For the text-containing cell, return its midpoint in [X, Y] coordinate format. 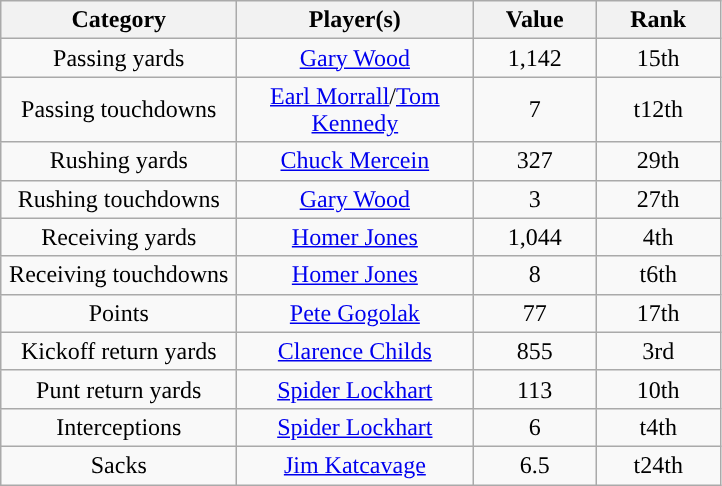
Rushing yards [119, 161]
Passing yards [119, 58]
Pete Gogolak [355, 313]
6.5 [535, 465]
Category [119, 20]
3 [535, 199]
113 [535, 389]
Receiving touchdowns [119, 275]
Rushing touchdowns [119, 199]
6 [535, 427]
Passing touchdowns [119, 110]
1,044 [535, 237]
Points [119, 313]
Player(s) [355, 20]
855 [535, 351]
15th [658, 58]
t4th [658, 427]
3rd [658, 351]
Receiving yards [119, 237]
t24th [658, 465]
Jim Katcavage [355, 465]
Interceptions [119, 427]
1,142 [535, 58]
Punt return yards [119, 389]
Rank [658, 20]
Kickoff return yards [119, 351]
Earl Morrall/Tom Kennedy [355, 110]
t6th [658, 275]
Clarence Childs [355, 351]
Chuck Mercein [355, 161]
8 [535, 275]
27th [658, 199]
327 [535, 161]
Value [535, 20]
Sacks [119, 465]
17th [658, 313]
t12th [658, 110]
77 [535, 313]
29th [658, 161]
4th [658, 237]
7 [535, 110]
10th [658, 389]
